Return the (X, Y) coordinate for the center point of the cell that contains the specified text.  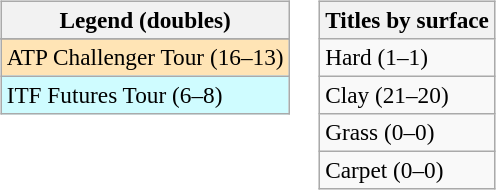
Hard (1–1) (408, 57)
Legend (doubles) (145, 20)
Grass (0–0) (408, 133)
ITF Futures Tour (6–8) (145, 95)
Carpet (0–0) (408, 171)
Clay (21–20) (408, 95)
Titles by surface (408, 20)
ATP Challenger Tour (16–13) (145, 57)
